Provide the [X, Y] coordinate of the cell's center where the given text is located.  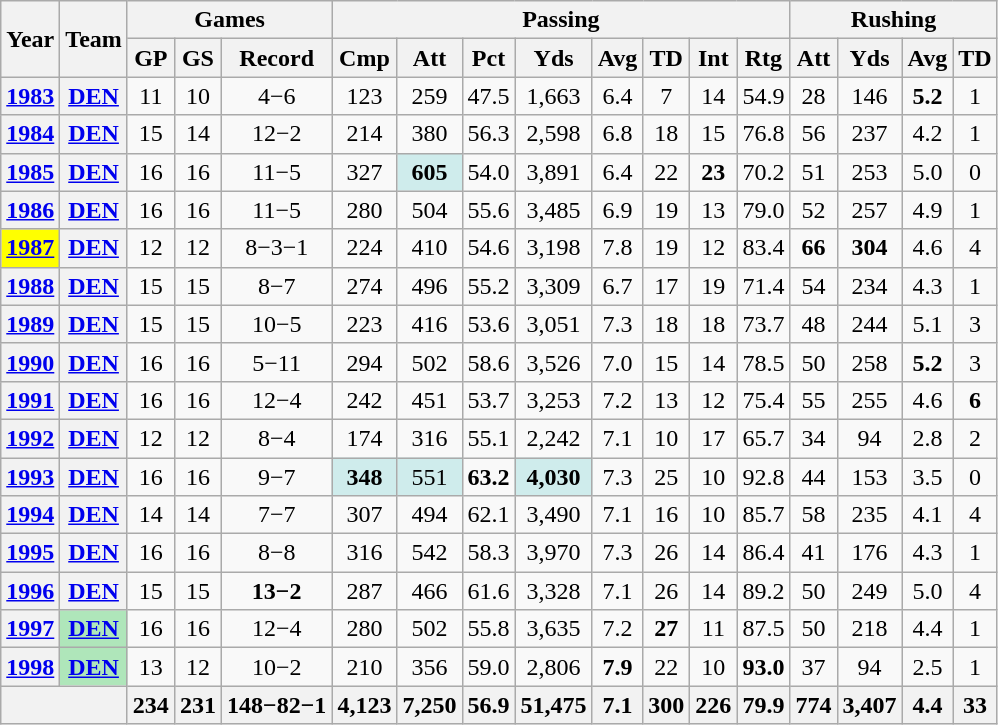
7.9 [618, 667]
55.2 [488, 286]
218 [870, 629]
Cmp [364, 58]
176 [870, 553]
10−2 [276, 667]
92.8 [764, 477]
4,123 [364, 705]
8−7 [276, 286]
34 [814, 438]
78.5 [764, 362]
83.4 [764, 248]
55 [814, 400]
4.9 [928, 210]
13−2 [276, 591]
249 [870, 591]
257 [870, 210]
Year [30, 39]
93.0 [764, 667]
259 [430, 96]
3,198 [554, 248]
4.2 [928, 134]
56 [814, 134]
Games [230, 20]
1990 [30, 362]
61.6 [488, 591]
GS [198, 58]
Rtg [764, 58]
7.8 [618, 248]
1992 [30, 438]
85.7 [764, 515]
235 [870, 515]
8−3−1 [276, 248]
287 [364, 591]
53.6 [488, 324]
9−7 [276, 477]
73.7 [764, 324]
7.0 [618, 362]
1983 [30, 96]
55.6 [488, 210]
1985 [30, 172]
294 [364, 362]
71.4 [764, 286]
4−6 [276, 96]
75.4 [764, 400]
1987 [30, 248]
1,663 [554, 96]
7−7 [276, 515]
Team [94, 39]
1991 [30, 400]
226 [714, 705]
1996 [30, 591]
27 [666, 629]
37 [814, 667]
1988 [30, 286]
2,598 [554, 134]
44 [814, 477]
274 [364, 286]
542 [430, 553]
65.7 [764, 438]
410 [430, 248]
1997 [30, 629]
3,490 [554, 515]
2,806 [554, 667]
551 [430, 477]
3.5 [928, 477]
GP [150, 58]
10−5 [276, 324]
70.2 [764, 172]
58 [814, 515]
2.8 [928, 438]
210 [364, 667]
3,526 [554, 362]
327 [364, 172]
6 [975, 400]
56.3 [488, 134]
51,475 [554, 705]
605 [430, 172]
33 [975, 705]
1984 [30, 134]
12−2 [276, 134]
224 [364, 248]
8−4 [276, 438]
774 [814, 705]
2.5 [928, 667]
6.8 [618, 134]
356 [430, 667]
5−11 [276, 362]
153 [870, 477]
8−8 [276, 553]
242 [364, 400]
1986 [30, 210]
223 [364, 324]
79.9 [764, 705]
148−82−1 [276, 705]
2 [975, 438]
86.4 [764, 553]
23 [714, 172]
244 [870, 324]
2,242 [554, 438]
348 [364, 477]
Pct [488, 58]
174 [364, 438]
3,328 [554, 591]
53.7 [488, 400]
258 [870, 362]
494 [430, 515]
237 [870, 134]
214 [364, 134]
58.3 [488, 553]
1993 [30, 477]
Record [276, 58]
3,891 [554, 172]
300 [666, 705]
3,253 [554, 400]
54.6 [488, 248]
51 [814, 172]
54 [814, 286]
62.1 [488, 515]
6.9 [618, 210]
3,407 [870, 705]
59.0 [488, 667]
55.1 [488, 438]
416 [430, 324]
28 [814, 96]
1998 [30, 667]
41 [814, 553]
Passing [561, 20]
52 [814, 210]
304 [870, 248]
466 [430, 591]
3,970 [554, 553]
253 [870, 172]
3,485 [554, 210]
1989 [30, 324]
3,309 [554, 286]
87.5 [764, 629]
55.8 [488, 629]
380 [430, 134]
6.7 [618, 286]
451 [430, 400]
307 [364, 515]
56.9 [488, 705]
7,250 [430, 705]
4.1 [928, 515]
25 [666, 477]
Rushing [894, 20]
63.2 [488, 477]
47.5 [488, 96]
89.2 [764, 591]
123 [364, 96]
66 [814, 248]
504 [430, 210]
48 [814, 324]
231 [198, 705]
58.6 [488, 362]
76.8 [764, 134]
3,051 [554, 324]
3,635 [554, 629]
7 [666, 96]
1994 [30, 515]
1995 [30, 553]
54.9 [764, 96]
255 [870, 400]
4,030 [554, 477]
5.1 [928, 324]
496 [430, 286]
79.0 [764, 210]
Int [714, 58]
54.0 [488, 172]
146 [870, 96]
